Pinpoint the cell where the given text exists, returning its [X, Y] midpoint coordinate. 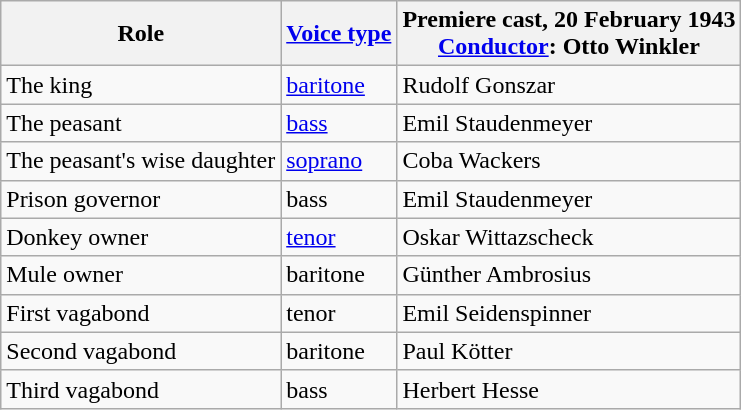
Paul Kötter [569, 351]
Role [141, 34]
Günther Ambrosius [569, 275]
Prison governor [141, 199]
Herbert Hesse [569, 389]
Premiere cast, 20 February 1943Conductor: Otto Winkler [569, 34]
First vagabond [141, 313]
The peasant [141, 123]
Voice type [339, 34]
Donkey owner [141, 237]
Second vagabond [141, 351]
Emil Seidenspinner [569, 313]
Oskar Wittazscheck [569, 237]
Third vagabond [141, 389]
The king [141, 85]
Coba Wackers [569, 161]
The peasant's wise daughter [141, 161]
soprano [339, 161]
Rudolf Gonszar [569, 85]
Mule owner [141, 275]
